Scan for the cell matching the given text and deliver its [X, Y] coordinate at center. 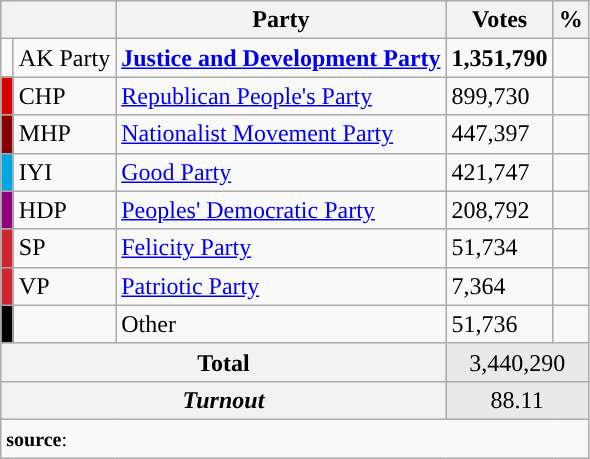
3,440,290 [517, 362]
208,792 [500, 210]
51,736 [500, 324]
51,734 [500, 248]
Party [281, 20]
447,397 [500, 134]
Patriotic Party [281, 286]
Republican People's Party [281, 96]
Total [224, 362]
CHP [64, 96]
AK Party [64, 58]
Nationalist Movement Party [281, 134]
% [570, 20]
IYI [64, 172]
MHP [64, 134]
421,747 [500, 172]
HDP [64, 210]
Felicity Party [281, 248]
SP [64, 248]
Peoples' Democratic Party [281, 210]
Other [281, 324]
1,351,790 [500, 58]
88.11 [517, 400]
899,730 [500, 96]
VP [64, 286]
Good Party [281, 172]
source: [294, 438]
Votes [500, 20]
Turnout [224, 400]
7,364 [500, 286]
Justice and Development Party [281, 58]
